Provide the [x, y] coordinate of the cell's center where the given text is located.  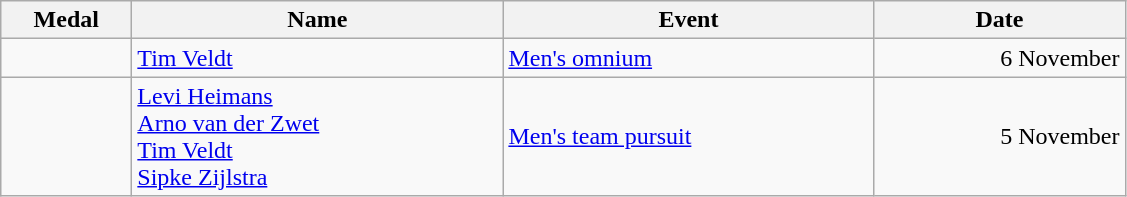
Men's team pursuit [688, 136]
Levi HeimansArno van der ZwetTim VeldtSipke Zijlstra [318, 136]
Medal [66, 20]
Men's omnium [688, 58]
6 November [1000, 58]
5 November [1000, 136]
Event [688, 20]
Tim Veldt [318, 58]
Date [1000, 20]
Name [318, 20]
